Capture the cell that displays the provided text and extract its (X, Y) central coordinate. 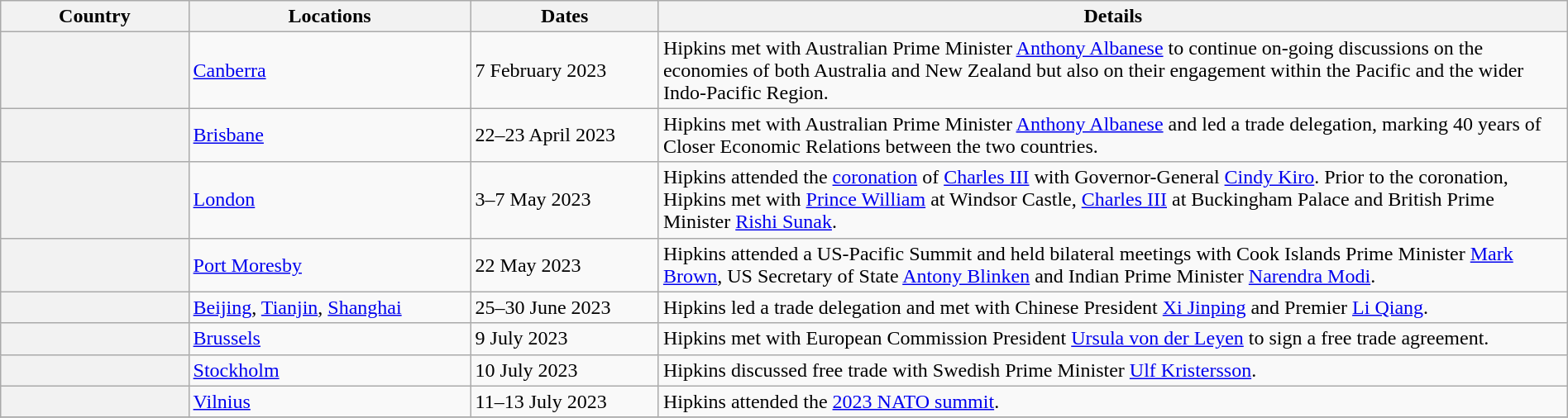
Port Moresby (329, 264)
22–23 April 2023 (564, 135)
Beijing, Tianjin, Shanghai (329, 307)
Stockholm (329, 370)
Hipkins led a trade delegation and met with Chinese President Xi Jinping and Premier Li Qiang. (1113, 307)
Dates (564, 17)
Vilnius (329, 401)
9 July 2023 (564, 339)
Hipkins discussed free trade with Swedish Prime Minister Ulf Kristersson. (1113, 370)
Country (94, 17)
25–30 June 2023 (564, 307)
7 February 2023 (564, 70)
11–13 July 2023 (564, 401)
3–7 May 2023 (564, 200)
Hipkins attended the 2023 NATO summit. (1113, 401)
10 July 2023 (564, 370)
Canberra (329, 70)
Brussels (329, 339)
London (329, 200)
Hipkins met with European Commission President Ursula von der Leyen to sign a free trade agreement. (1113, 339)
Brisbane (329, 135)
Locations (329, 17)
Details (1113, 17)
22 May 2023 (564, 264)
